Determine the (X, Y) coordinate at the center of the cell enclosing the given text.  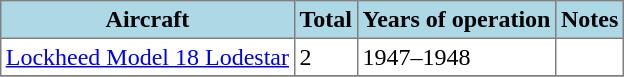
Notes (590, 20)
Lockheed Model 18 Lodestar (147, 57)
1947–1948 (456, 57)
Aircraft (147, 20)
Years of operation (456, 20)
Total (326, 20)
2 (326, 57)
